Detect which cell encompasses the target text, then output its (X, Y) center coordinate. 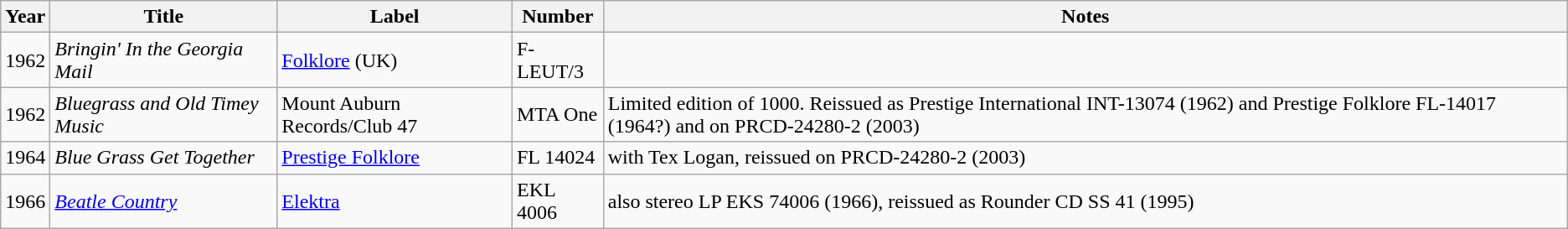
Elektra (395, 201)
Number (558, 17)
FL 14024 (558, 158)
F-LEUT/3 (558, 60)
Blue Grass Get Together (164, 158)
Limited edition of 1000. Reissued as Prestige International INT-13074 (1962) and Prestige Folklore FL-14017 (1964?) and on PRCD-24280-2 (2003) (1086, 114)
Bluegrass and Old Timey Music (164, 114)
1964 (25, 158)
Title (164, 17)
Prestige Folklore (395, 158)
also stereo LP EKS 74006 (1966), reissued as Rounder CD SS 41 (1995) (1086, 201)
Notes (1086, 17)
Beatle Country (164, 201)
Year (25, 17)
1966 (25, 201)
with Tex Logan, reissued on PRCD-24280-2 (2003) (1086, 158)
EKL 4006 (558, 201)
Mount Auburn Records/Club 47 (395, 114)
Folklore (UK) (395, 60)
MTA One (558, 114)
Bringin' In the Georgia Mail (164, 60)
Label (395, 17)
